Scan for the cell matching the given text and deliver its (X, Y) coordinate at center. 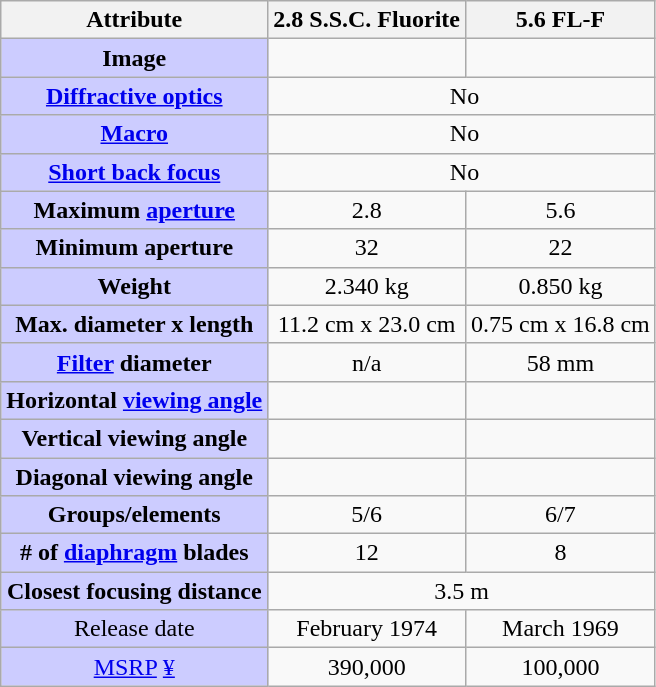
Groups/elements (134, 515)
32 (367, 248)
100,000 (561, 667)
58 mm (561, 362)
5/6 (367, 515)
0.850 kg (561, 286)
March 1969 (561, 629)
Minimum aperture (134, 248)
Attribute (134, 20)
Vertical viewing angle (134, 438)
3.5 m (462, 591)
February 1974 (367, 629)
Horizontal viewing angle (134, 400)
11.2 cm x 23.0 cm (367, 324)
n/a (367, 362)
2.8 S.S.C. Fluorite (367, 20)
390,000 (367, 667)
2.340 kg (367, 286)
0.75 cm x 16.8 cm (561, 324)
Filter diameter (134, 362)
Release date (134, 629)
8 (561, 553)
Short back focus (134, 172)
Closest focusing distance (134, 591)
22 (561, 248)
MSRP ¥ (134, 667)
Maximum aperture (134, 210)
2.8 (367, 210)
5.6 FL-F (561, 20)
Diffractive optics (134, 96)
5.6 (561, 210)
Weight (134, 286)
Max. diameter x length (134, 324)
6/7 (561, 515)
Diagonal viewing angle (134, 477)
# of diaphragm blades (134, 553)
Image (134, 58)
Macro (134, 134)
12 (367, 553)
